Locate the cell with the specified text and output its [x, y] center coordinate. 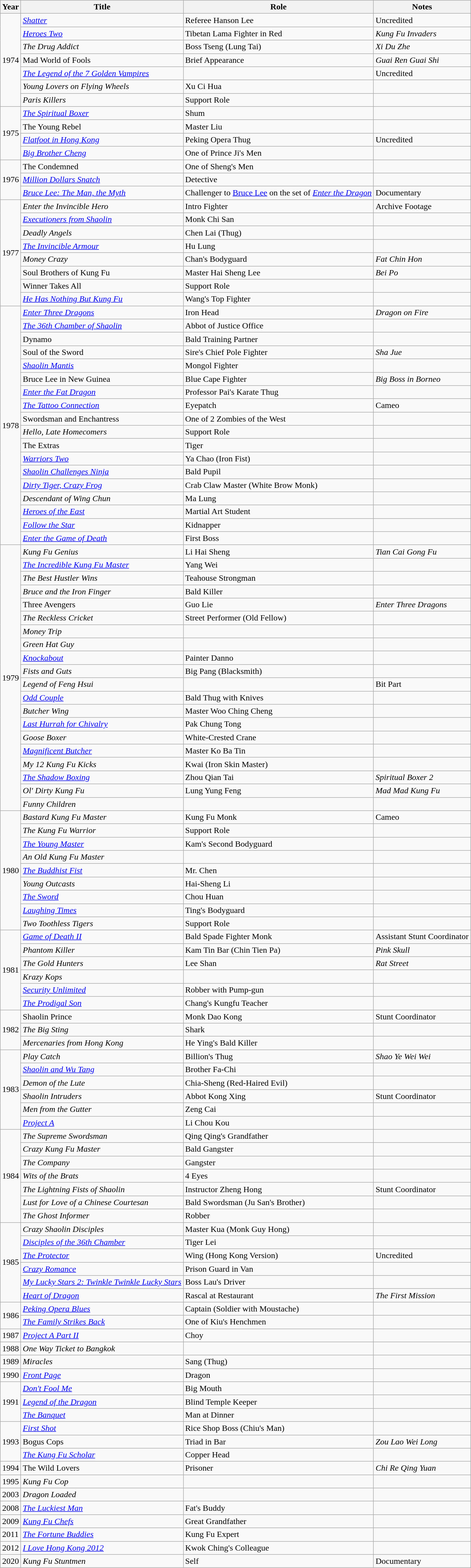
First Boss [278, 538]
He Ying's Bald Killer [278, 1043]
Young Outcasts [102, 884]
Rat Street [422, 963]
Bald Training Partner [278, 339]
Tibetan Lama Fighter in Red [278, 34]
Last Hurrah for Chivalry [102, 724]
The Kung Fu Scholar [102, 1455]
Qing Qing's Grandfather [278, 1136]
Painter Danno [278, 658]
1979 [10, 678]
Guo Lie [278, 605]
Wang's Top Fighter [278, 299]
Archive Footage [422, 206]
The Invincible Armour [102, 246]
Boss Lau's Driver [278, 1282]
Enter the Fat Dragon [102, 392]
Big Pang (Blacksmith) [278, 671]
The Banquet [102, 1415]
Brief Appearance [278, 60]
Kung Fu Expert [278, 1534]
Game of Death II [102, 937]
Fat Chin Hon [422, 259]
Gangster [278, 1162]
Guai Ren Guai Shi [422, 60]
1994 [10, 1468]
Winner Takes All [102, 286]
Boss Tseng (Lung Tai) [278, 47]
Three Avengers [102, 605]
Ting's Bodyguard [278, 910]
Ma Lung [278, 498]
An Old Kung Fu Master [102, 857]
Heart of Dragon [102, 1295]
Abbot Kong Xing [278, 1096]
Crazy Shaolin Disciples [102, 1229]
The Prodigal Son [102, 1003]
Hu Lung [278, 246]
Project A Part II [102, 1335]
Kung Fu Chefs [102, 1521]
Self [278, 1561]
4 Eyes [278, 1176]
The Legend of the 7 Golden Vampires [102, 73]
Miracles [102, 1362]
Project A [102, 1123]
Notes [422, 7]
Goose Boxer [102, 737]
Fat's Buddy [278, 1508]
Bit Part [422, 684]
Master Hai Sheng Lee [278, 273]
Bastard Kung Fu Master [102, 817]
Captain (Soldier with Moustache) [278, 1309]
1991 [10, 1402]
Lung Yung Feng [278, 790]
The Reckless Cricket [102, 618]
White-Crested Crane [278, 737]
Dragon on Fire [422, 312]
Martial Art Student [278, 512]
Crab Claw Master (White Brow Monk) [278, 485]
2009 [10, 1521]
Bald Pupil [278, 472]
The Fortune Buddies [102, 1534]
Brother Fa-Chi [278, 1070]
Warriors Two [102, 459]
Butcher Wing [102, 711]
First Shot [102, 1428]
Bald Gangster [278, 1149]
Wits of the Brats [102, 1176]
Chia-Sheng (Red-Haired Evil) [278, 1083]
Play Catch [102, 1056]
The First Mission [422, 1295]
1976 [10, 180]
Master Kua (Monk Guy Hong) [278, 1229]
Demon of the Lute [102, 1083]
Lust for Love of a Chinese Courtesan [102, 1202]
Deadly Angels [102, 233]
Shaolin Intruders [102, 1096]
Disciples of the 36th Chamber [102, 1242]
Paris Killers [102, 100]
Big Brother Cheng [102, 153]
Peking Opera Blues [102, 1309]
Instructor Zheng Hong [278, 1189]
Don't Fool Me [102, 1388]
2011 [10, 1534]
Bei Po [422, 273]
Soul Brothers of Kung Fu [102, 273]
Challenger to Bruce Lee on the set of Enter the Dragon [278, 193]
Peking Opera Thug [278, 140]
The Ghost Informer [102, 1216]
One of Prince Ji's Men [278, 153]
Title [102, 7]
Tiger Lei [278, 1242]
The Best Hustler Wins [102, 578]
Mad Mad Kung Fu [422, 790]
Kam Tin Bar (Chin Tien Pa) [278, 950]
Shao Ye Wei Wei [422, 1056]
The 36th Chamber of Shaolin [102, 326]
Follow the Star [102, 525]
1995 [10, 1481]
Shum [278, 113]
Bruce Lee in New Guinea [102, 379]
Wing (Hong Kong Version) [278, 1256]
Dynamo [102, 339]
Men from the Gutter [102, 1109]
Bruce Lee: The Man, the Myth [102, 193]
The Buddhist Fist [102, 870]
Kung Fu Stuntmen [102, 1561]
The Family Strikes Back [102, 1322]
1989 [10, 1362]
Funny Children [102, 804]
Shaolin Challenges Ninja [102, 472]
Heroes of the East [102, 512]
The Young Rebel [102, 126]
The Kung Fu Warrior [102, 831]
1978 [10, 425]
The Supreme Swordsman [102, 1136]
Tiger [278, 445]
Street Performer (Old Fellow) [278, 618]
The Condemned [102, 166]
2008 [10, 1508]
I Love Hong Kong 2012 [102, 1548]
Kidnapper [278, 525]
The Incredible Kung Fu Master [102, 565]
The Shadow Boxing [102, 777]
1974 [10, 60]
The Wild Lovers [102, 1468]
Tian Cai Gong Fu [422, 551]
One of Sheng's Men [278, 166]
Mad World of Fools [102, 60]
Security Unlimited [102, 990]
The Spiritual Boxer [102, 113]
The Protector [102, 1256]
Crazy Kung Fu Master [102, 1149]
1981 [10, 970]
Shark [278, 1030]
Legend of Feng Hsui [102, 684]
Bald Swordsman (Ju San's Brother) [278, 1202]
Executioners from Shaolin [102, 220]
Zou Lao Wei Long [422, 1442]
Teahouse Strongman [278, 578]
Bald Spade Fighter Monk [278, 937]
Zeng Cai [278, 1109]
Front Page [102, 1375]
Professor Pai's Karate Thug [278, 392]
Heroes Two [102, 34]
The Sword [102, 897]
Money Crazy [102, 259]
Fists and Guts [102, 671]
Enter the Game of Death [102, 538]
Monk Dao Kong [278, 1017]
1980 [10, 870]
Man at Dinner [278, 1415]
The Tattoo Connection [102, 406]
1977 [10, 253]
Li Hai Sheng [278, 551]
Kwai (Iron Skin Master) [278, 764]
Shatter [102, 20]
The Extras [102, 445]
Krazy Kops [102, 976]
Robber [278, 1216]
1986 [10, 1315]
Zhou Qian Tai [278, 777]
Shaolin Prince [102, 1017]
The Luckiest Man [102, 1508]
1990 [10, 1375]
One of Kiu's Henchmen [278, 1322]
Mercenaries from Hong Kong [102, 1043]
Dragon Loaded [102, 1495]
Sha Jue [422, 352]
Dirty Tiger, Crazy Frog [102, 485]
The Young Master [102, 844]
One of 2 Zombies of the West [278, 419]
Kung Fu Cop [102, 1481]
The Company [102, 1162]
Pink Skull [422, 950]
Kung Fu Monk [278, 817]
Million Dollars Snatch [102, 180]
Money Trip [102, 631]
2003 [10, 1495]
Referee Hanson Lee [278, 20]
1987 [10, 1335]
Master Liu [278, 126]
Chan's Bodyguard [278, 259]
Magnificent Butcher [102, 751]
Dragon [278, 1375]
Bald Thug with Knives [278, 698]
Xu Ci Hua [278, 87]
Prison Guard in Van [278, 1269]
He Has Nothing But Kung Fu [102, 299]
Crazy Romance [102, 1269]
Laughing Times [102, 910]
Iron Head [278, 312]
Green Hat Guy [102, 645]
Swordsman and Enchantress [102, 419]
Rice Shop Boss (Chiu's Man) [278, 1428]
Sang (Thug) [278, 1362]
Flatfoot in Hong Kong [102, 140]
Hai-Sheng Li [278, 884]
Big Mouth [278, 1388]
Intro Fighter [278, 206]
Bogus Cops [102, 1442]
Kung Fu Genius [102, 551]
Master Ko Ba Tin [278, 751]
Odd Couple [102, 698]
Chen Lai (Thug) [278, 233]
Pak Chung Tong [278, 724]
Mr. Chen [278, 870]
Ya Chao (Iron Fist) [278, 459]
Year [10, 7]
1988 [10, 1348]
Eyepatch [278, 406]
Mongol Fighter [278, 365]
One Way Ticket to Bangkok [102, 1348]
2020 [10, 1561]
Shaolin and Wu Tang [102, 1070]
Triad in Bar [278, 1442]
Choy [278, 1335]
Soul of the Sword [102, 352]
Master Woo Ching Cheng [278, 711]
Monk Chi San [278, 220]
The Big Sting [102, 1030]
Spiritual Boxer 2 [422, 777]
Enter the Invincible Hero [102, 206]
The Lightning Fists of Shaolin [102, 1189]
2012 [10, 1548]
Hello, Late Homecomers [102, 432]
The Gold Hunters [102, 963]
Blue Cape Fighter [278, 379]
Assistant Stunt Coordinator [422, 937]
Bruce and the Iron Finger [102, 592]
Big Boss in Borneo [422, 379]
Abbot of Justice Office [278, 326]
Blind Temple Keeper [278, 1402]
Great Grandfather [278, 1521]
1984 [10, 1176]
Legend of the Dragon [102, 1402]
Rascal at Restaurant [278, 1295]
Knockabout [102, 658]
Li Chou Kou [278, 1123]
Detective [278, 180]
1975 [10, 133]
1985 [10, 1262]
Role [278, 7]
Prisoner [278, 1468]
Two Toothless Tigers [102, 923]
Descendant of Wing Chun [102, 498]
1983 [10, 1090]
1982 [10, 1030]
Kam's Second Bodyguard [278, 844]
Shaolin Mantis [102, 365]
My Lucky Stars 2: Twinkle Twinkle Lucky Stars [102, 1282]
Kwok Ching's Colleague [278, 1548]
Copper Head [278, 1455]
The Drug Addict [102, 47]
Yang Wei [278, 565]
Bald Killer [278, 592]
Lee Shan [278, 963]
Chi Re Qing Yuan [422, 1468]
Sire's Chief Pole Fighter [278, 352]
Chou Huan [278, 897]
My 12 Kung Fu Kicks [102, 764]
Chang's Kungfu Teacher [278, 1003]
Young Lovers on Flying Wheels [102, 87]
Kung Fu Invaders [422, 34]
Ol' Dirty Kung Fu [102, 790]
Billion's Thug [278, 1056]
Xi Du Zhe [422, 47]
1993 [10, 1441]
Robber with Pump-gun [278, 990]
Phantom Killer [102, 950]
